Search for the cell housing the specified text and yield its (X, Y) center coordinate. 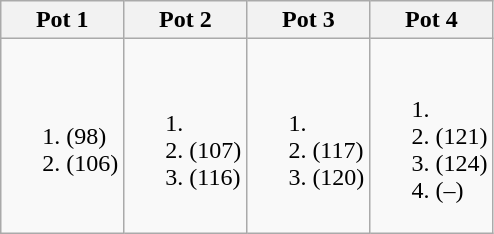
Pot 4 (432, 20)
Pot 1 (62, 20)
(121) (124) (–) (432, 136)
Pot 3 (308, 20)
(98) (106) (62, 136)
(107) (116) (186, 136)
(117) (120) (308, 136)
Pot 2 (186, 20)
